For the text-containing cell, return its midpoint in [x, y] coordinate format. 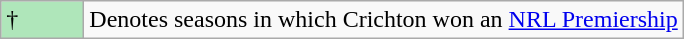
Denotes seasons in which Crichton won an NRL Premiership [384, 20]
† [42, 20]
